Provide the [x, y] coordinate of the cell's center where the given text is located.  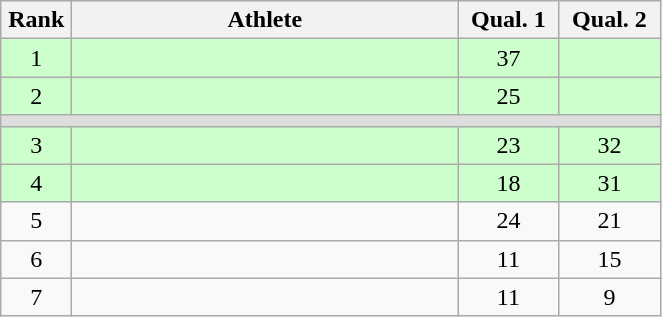
7 [36, 297]
3 [36, 145]
21 [610, 221]
4 [36, 183]
Qual. 2 [610, 20]
5 [36, 221]
18 [508, 183]
37 [508, 58]
31 [610, 183]
24 [508, 221]
32 [610, 145]
Athlete [265, 20]
Qual. 1 [508, 20]
2 [36, 96]
6 [36, 259]
Rank [36, 20]
9 [610, 297]
23 [508, 145]
25 [508, 96]
1 [36, 58]
15 [610, 259]
